Identify which cell holds the provided text, then report its (X, Y) central coordinate. 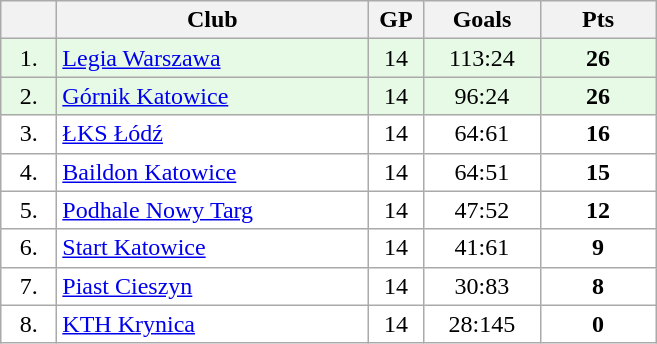
2. (29, 96)
Podhale Nowy Targ (212, 210)
64:51 (482, 172)
15 (598, 172)
16 (598, 134)
5. (29, 210)
Baildon Katowice (212, 172)
8 (598, 286)
96:24 (482, 96)
113:24 (482, 58)
Górnik Katowice (212, 96)
8. (29, 324)
Club (212, 20)
ŁKS Łódź (212, 134)
KTH Krynica (212, 324)
64:61 (482, 134)
47:52 (482, 210)
Piast Cieszyn (212, 286)
Goals (482, 20)
Pts (598, 20)
28:145 (482, 324)
3. (29, 134)
4. (29, 172)
Start Katowice (212, 248)
30:83 (482, 286)
6. (29, 248)
Legia Warszawa (212, 58)
12 (598, 210)
GP (396, 20)
0 (598, 324)
9 (598, 248)
7. (29, 286)
41:61 (482, 248)
1. (29, 58)
